From the cell containing the given text, extract its center point as [x, y] coordinate. 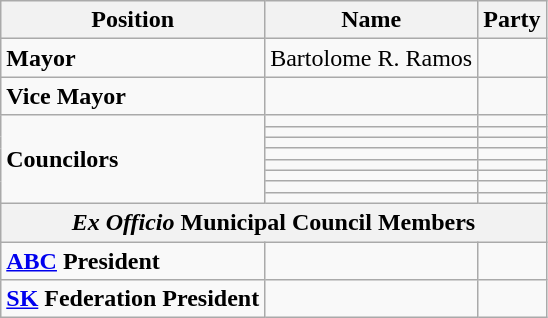
Vice Mayor [133, 96]
Ex Officio Municipal Council Members [274, 222]
Mayor [133, 58]
Party [512, 20]
ABC President [133, 261]
Position [133, 20]
Councilors [133, 159]
Bartolome R. Ramos [372, 58]
Name [372, 20]
SK Federation President [133, 299]
